Search for the cell housing the specified text and yield its [x, y] center coordinate. 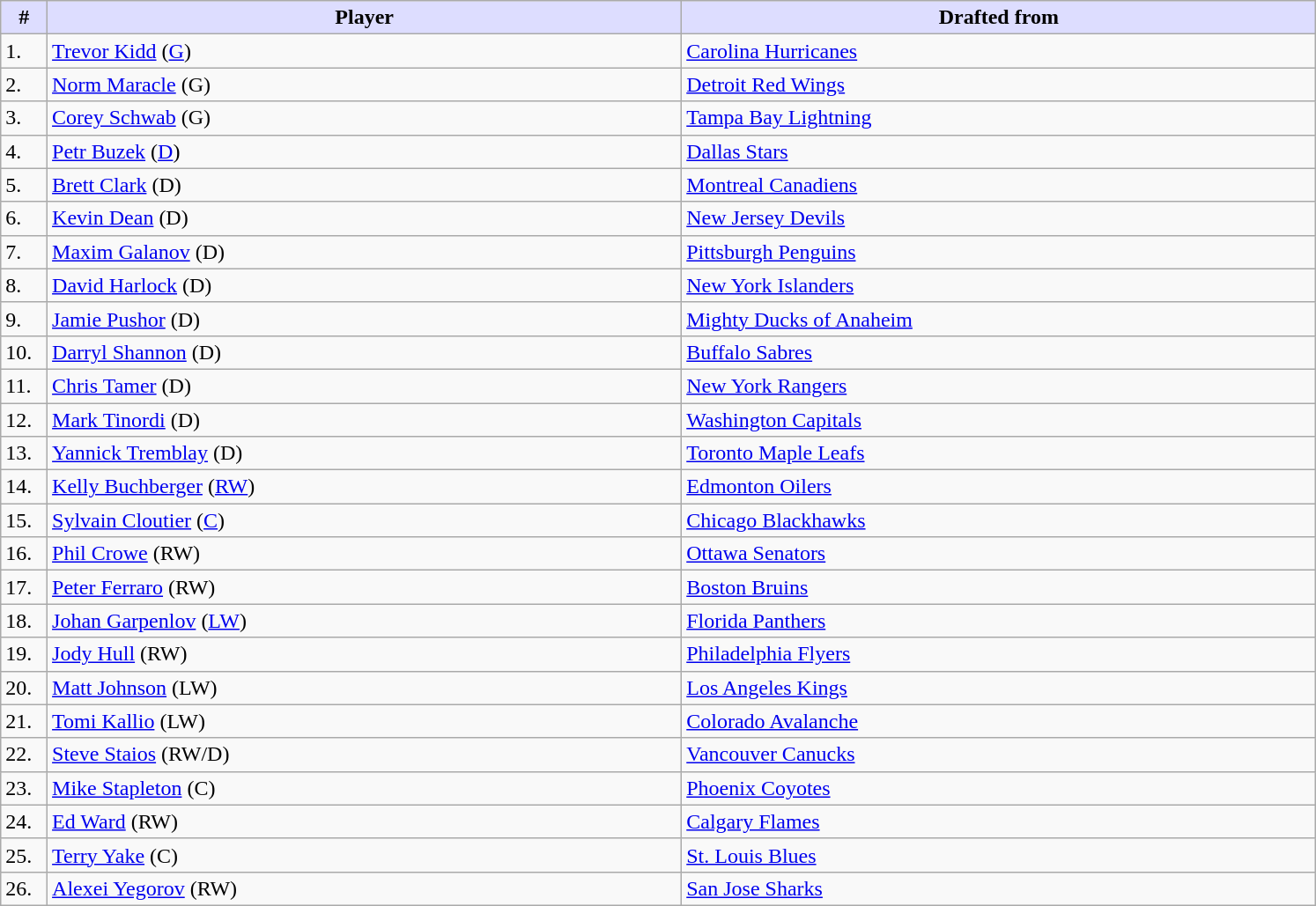
15. [25, 520]
New York Islanders [999, 285]
St. Louis Blues [999, 855]
Alexei Yegorov (RW) [365, 888]
4. [25, 151]
25. [25, 855]
Sylvain Cloutier (C) [365, 520]
1. [25, 51]
7. [25, 252]
Maxim Galanov (D) [365, 252]
3. [25, 118]
Phil Crowe (RW) [365, 554]
Colorado Avalanche [999, 721]
Steve Staios (RW/D) [365, 755]
Peter Ferraro (RW) [365, 587]
21. [25, 721]
Norm Maracle (G) [365, 85]
Kelly Buchberger (RW) [365, 487]
Terry Yake (C) [365, 855]
Pittsburgh Penguins [999, 252]
9. [25, 319]
Toronto Maple Leafs [999, 453]
Mark Tinordi (D) [365, 420]
19. [25, 654]
18. [25, 621]
Matt Johnson (LW) [365, 688]
23. [25, 788]
20. [25, 688]
22. [25, 755]
Detroit Red Wings [999, 85]
Yannick Tremblay (D) [365, 453]
Kevin Dean (D) [365, 218]
Player [365, 18]
Buffalo Sabres [999, 352]
Los Angeles Kings [999, 688]
Trevor Kidd (G) [365, 51]
Drafted from [999, 18]
Darryl Shannon (D) [365, 352]
Philadelphia Flyers [999, 654]
Johan Garpenlov (LW) [365, 621]
14. [25, 487]
24. [25, 821]
Petr Buzek (D) [365, 151]
11. [25, 386]
Washington Capitals [999, 420]
26. [25, 888]
Florida Panthers [999, 621]
Edmonton Oilers [999, 487]
Montreal Canadiens [999, 185]
Tomi Kallio (LW) [365, 721]
10. [25, 352]
Phoenix Coyotes [999, 788]
12. [25, 420]
17. [25, 587]
Corey Schwab (G) [365, 118]
Tampa Bay Lightning [999, 118]
Mighty Ducks of Anaheim [999, 319]
Jamie Pushor (D) [365, 319]
Boston Bruins [999, 587]
David Harlock (D) [365, 285]
San Jose Sharks [999, 888]
Ottawa Senators [999, 554]
8. [25, 285]
5. [25, 185]
Chicago Blackhawks [999, 520]
Ed Ward (RW) [365, 821]
Mike Stapleton (C) [365, 788]
Calgary Flames [999, 821]
2. [25, 85]
Brett Clark (D) [365, 185]
New Jersey Devils [999, 218]
13. [25, 453]
Carolina Hurricanes [999, 51]
Jody Hull (RW) [365, 654]
New York Rangers [999, 386]
Dallas Stars [999, 151]
# [25, 18]
16. [25, 554]
6. [25, 218]
Vancouver Canucks [999, 755]
Chris Tamer (D) [365, 386]
